Return the [x, y] coordinate for the center point of the cell that contains the specified text.  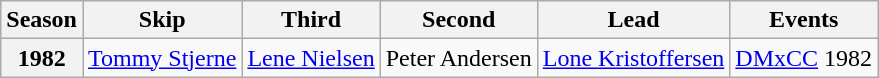
Skip [162, 20]
Season [42, 20]
Lene Nielsen [311, 58]
Second [458, 20]
Lead [634, 20]
Tommy Stjerne [162, 58]
1982 [42, 58]
Lone Kristoffersen [634, 58]
Peter Andersen [458, 58]
DMxCC 1982 [804, 58]
Events [804, 20]
Third [311, 20]
